Output the (x, y) coordinate of the center of the cell containing the given text.  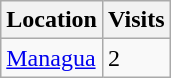
Managua (52, 58)
Visits (136, 20)
2 (136, 58)
Location (52, 20)
